Find where the given text appears and provide that cell's center as [X, Y] coordinate. 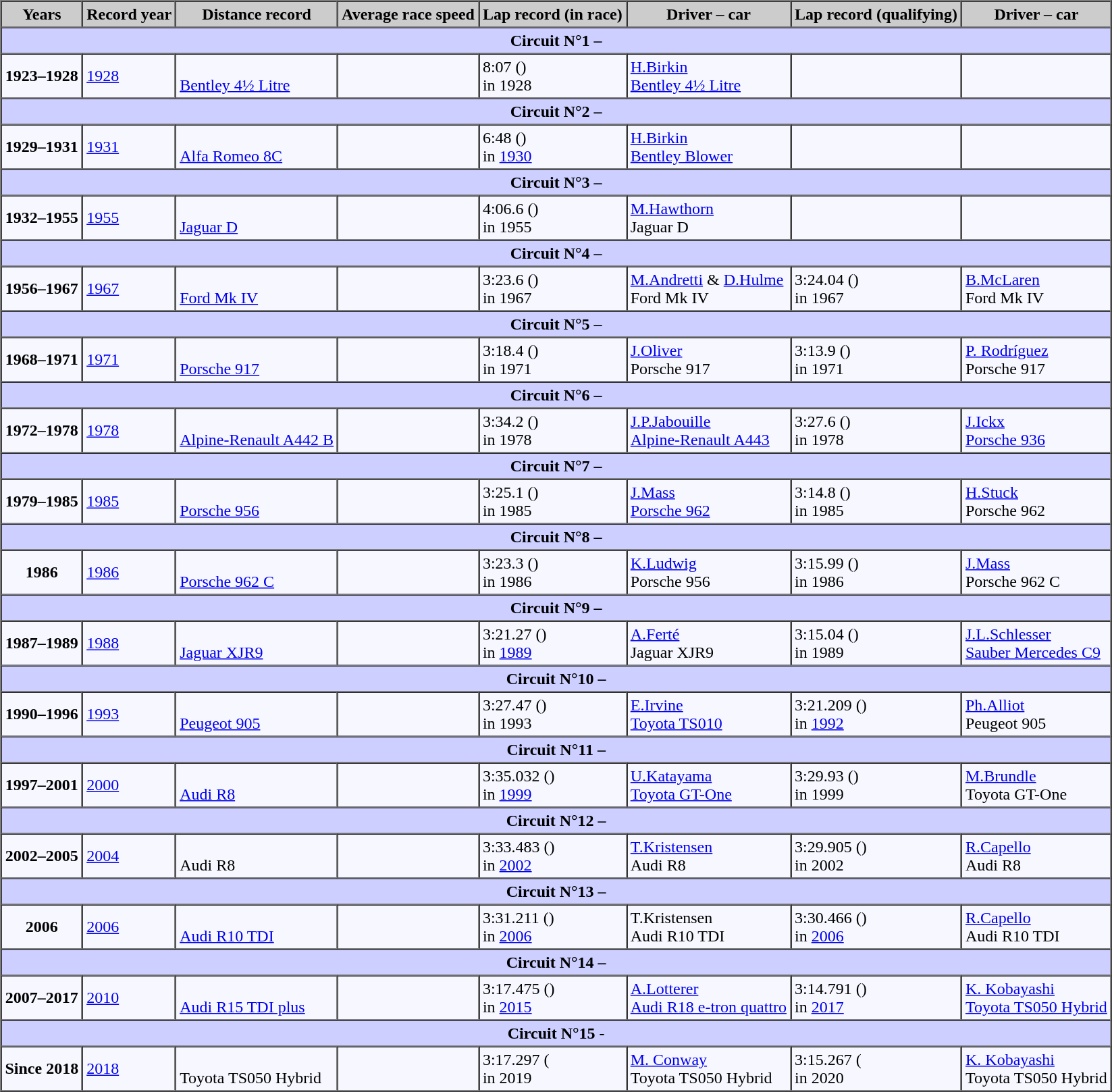
1987–1989 [42, 644]
Circuit N°5 – [556, 324]
3:17.475 ()in 2015 [552, 997]
1968–1971 [42, 360]
Circuit N°13 – [556, 891]
B.McLarenFord Mk IV [1036, 288]
M.HawthornJaguar D [709, 218]
P. RodríguezPorsche 917 [1036, 360]
2018 [129, 1069]
J.IckxPorsche 936 [1036, 430]
E.IrvineToyota TS010 [709, 714]
T.KristensenAudi R10 TDI [709, 927]
Years [42, 15]
Lap record (qualifying) [876, 15]
U.KatayamaToyota GT-One [709, 785]
Jaguar D [257, 218]
3:21.209 ()in 1992 [876, 714]
3:24.04 ()in 1967 [876, 288]
2007–2017 [42, 997]
Porsche 917 [257, 360]
Circuit N°3 – [556, 182]
Circuit N°11 – [556, 750]
A.FertéJaguar XJR9 [709, 644]
1931 [129, 147]
Record year [129, 15]
H.BirkinBentley 4½ Litre [709, 76]
3:35.032 ()in 1999 [552, 785]
Ph.AlliotPeugeot 905 [1036, 714]
J.MassPorsche 962 [709, 502]
J.MassPorsche 962 C [1036, 572]
1988 [129, 644]
1928 [129, 76]
K.LudwigPorsche 956 [709, 572]
1990–1996 [42, 714]
3:33.483 ()in 2002 [552, 856]
3:25.1 ()in 1985 [552, 502]
R.CapelloAudi R8 [1036, 856]
Peugeot 905 [257, 714]
2010 [129, 997]
Circuit N°10 – [556, 679]
1972–1978 [42, 430]
Circuit N°1 – [556, 41]
Porsche 956 [257, 502]
3:21.27 ()in 1989 [552, 644]
Audi R10 TDI [257, 927]
3:15.04 ()in 1989 [876, 644]
A.LottererAudi R18 e-tron quattro [709, 997]
3:29.905 ()in 2002 [876, 856]
1979–1985 [42, 502]
1929–1931 [42, 147]
1997–2001 [42, 785]
3:27.47 ()in 1993 [552, 714]
1923–1928 [42, 76]
1956–1967 [42, 288]
M.Andretti & D.HulmeFord Mk IV [709, 288]
M. ConwayToyota TS050 Hybrid [709, 1069]
Circuit N°2 – [556, 112]
Alpine-Renault A442 B [257, 430]
1993 [129, 714]
2004 [129, 856]
3:23.6 ()in 1967 [552, 288]
1971 [129, 360]
J.OliverPorsche 917 [709, 360]
Porsche 962 C [257, 572]
T.KristensenAudi R8 [709, 856]
3:13.9 ()in 1971 [876, 360]
Circuit N°9 – [556, 608]
1967 [129, 288]
Circuit N°8 – [556, 538]
1985 [129, 502]
2000 [129, 785]
Circuit N°14 – [556, 963]
3:15.267 (in 2020 [876, 1069]
3:17.297 (in 2019 [552, 1069]
Distance record [257, 15]
3:29.93 ()in 1999 [876, 785]
1978 [129, 430]
6:48 ()in 1930 [552, 147]
Toyota TS050 Hybrid [257, 1069]
3:15.99 ()in 1986 [876, 572]
3:34.2 ()in 1978 [552, 430]
8:07 ()in 1928 [552, 76]
Ford Mk IV [257, 288]
Average race speed [408, 15]
3:18.4 ()in 1971 [552, 360]
Circuit N°15 - [556, 1033]
Circuit N°7 – [556, 466]
Jaguar XJR9 [257, 644]
3:14.791 ()in 2017 [876, 997]
Circuit N°6 – [556, 396]
3:14.8 ()in 1985 [876, 502]
Alfa Romeo 8C [257, 147]
4:06.6 ()in 1955 [552, 218]
J.L.SchlesserSauber Mercedes C9 [1036, 644]
1955 [129, 218]
3:30.466 ()in 2006 [876, 927]
1932–1955 [42, 218]
Since 2018 [42, 1069]
Lap record (in race) [552, 15]
M.BrundleToyota GT-One [1036, 785]
Bentley 4½ Litre [257, 76]
Audi R15 TDI plus [257, 997]
Circuit N°12 – [556, 821]
H.BirkinBentley Blower [709, 147]
3:31.211 ()in 2006 [552, 927]
Circuit N°4 – [556, 254]
J.P.JabouilleAlpine-Renault A443 [709, 430]
3:27.6 ()in 1978 [876, 430]
2002–2005 [42, 856]
3:23.3 ()in 1986 [552, 572]
H.StuckPorsche 962 [1036, 502]
R.CapelloAudi R10 TDI [1036, 927]
